Detect which cell encompasses the target text, then output its (X, Y) center coordinate. 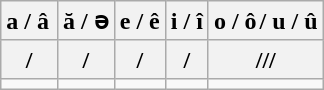
/// (266, 59)
ă / ǝ (86, 21)
a / â (30, 21)
e / ê (140, 21)
o / ô / u / û (266, 21)
i / î (186, 21)
